Return the (x, y) coordinate for the center point of the cell that contains the specified text.  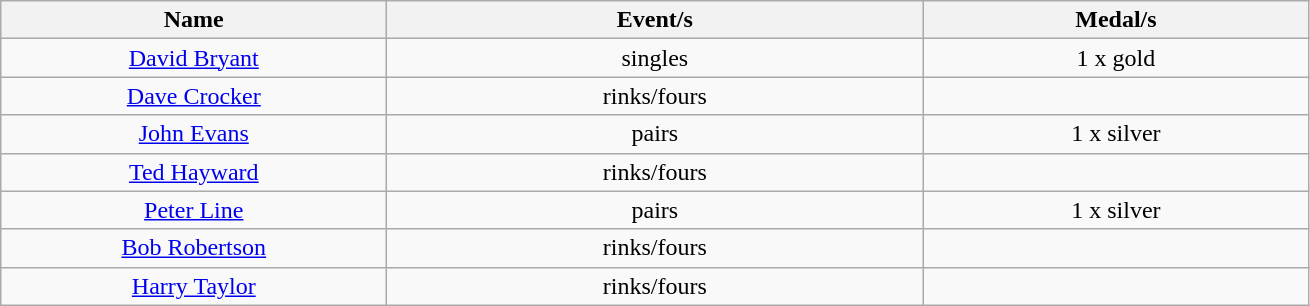
Ted Hayward (194, 172)
Peter Line (194, 210)
Dave Crocker (194, 96)
Medal/s (1116, 20)
Harry Taylor (194, 286)
Name (194, 20)
Event/s (655, 20)
1 x gold (1116, 58)
John Evans (194, 134)
Bob Robertson (194, 248)
David Bryant (194, 58)
singles (655, 58)
